Capture the cell that displays the provided text and extract its [X, Y] central coordinate. 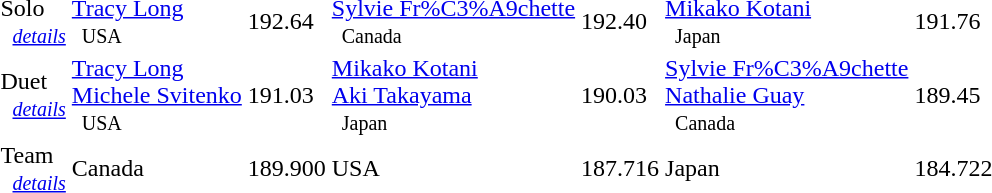
191.03 [286, 95]
Sylvie Fr%C3%A9chette Nathalie Guay Canada [787, 95]
190.03 [620, 95]
Tracy Long Michele Svitenko USA [156, 95]
Mikako Kotani Aki Takayama Japan [453, 95]
